Pinpoint the cell where the given text exists, returning its (x, y) midpoint coordinate. 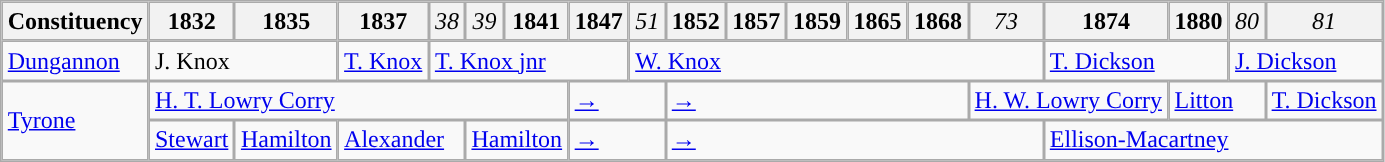
Ellison-Macartney (1214, 140)
1874 (1106, 22)
1835 (286, 22)
Dungannon (76, 61)
1841 (536, 22)
1847 (598, 22)
T. Knox (384, 61)
81 (1324, 22)
1880 (1198, 22)
H. W. Lowry Corry (1068, 101)
38 (448, 22)
H. T. Lowry Corry (359, 101)
1852 (696, 22)
T. Knox jnr (529, 61)
1857 (756, 22)
Litton (1216, 101)
1832 (192, 22)
39 (484, 22)
Constituency (76, 22)
80 (1248, 22)
1865 (878, 22)
73 (1006, 22)
J. Dickson (1306, 61)
J. Knox (244, 61)
1837 (384, 22)
W. Knox (836, 61)
1868 (938, 22)
1859 (818, 22)
Tyrone (76, 120)
Alexander (402, 140)
51 (648, 22)
Stewart (192, 140)
